Return (x, y) of the center of cell containing provided text 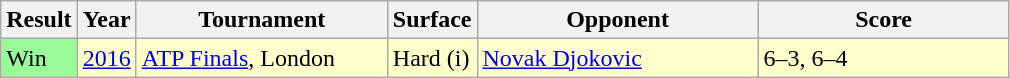
6–3, 6–4 (884, 58)
Novak Djokovic (618, 58)
Win (39, 58)
Year (106, 20)
Result (39, 20)
Opponent (618, 20)
ATP Finals, London (262, 58)
Surface (432, 20)
Score (884, 20)
Hard (i) (432, 58)
Tournament (262, 20)
2016 (106, 58)
